Return the (X, Y) coordinate for the center point of the cell that contains the specified text.  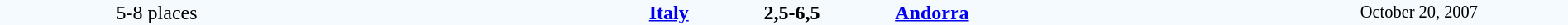
October 20, 2007 (1419, 12)
Italy (501, 12)
Andorra (1082, 12)
2,5-6,5 (791, 12)
5-8 places (157, 12)
